Return [X, Y] of the center of cell containing provided text 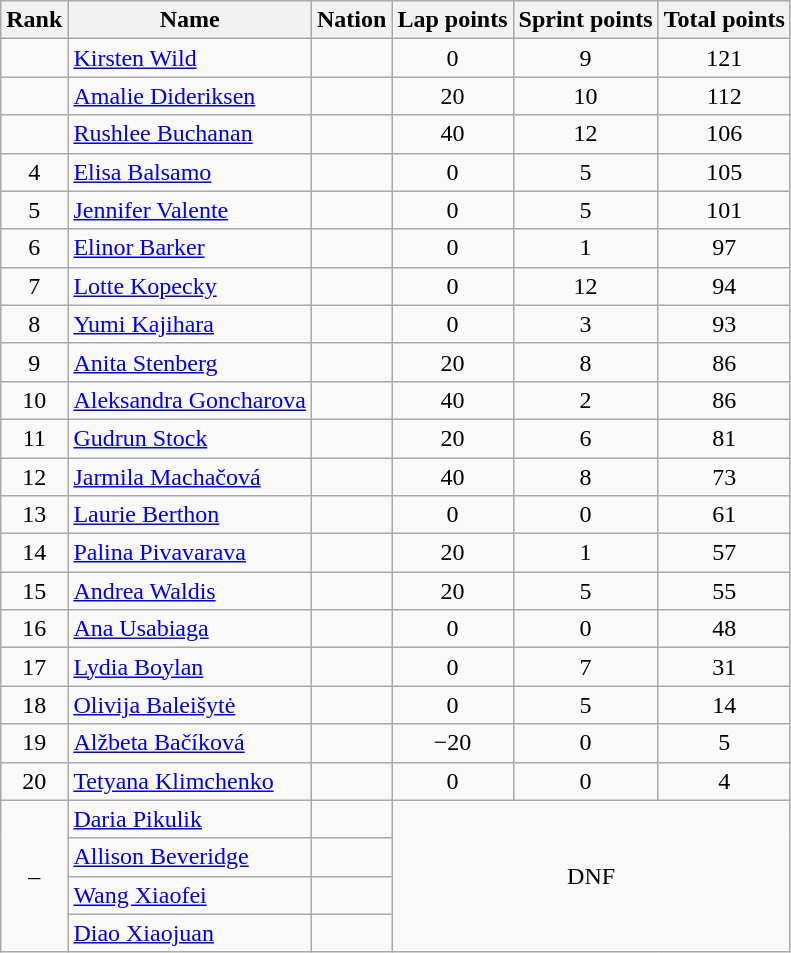
Kirsten Wild [190, 58]
Gudrun Stock [190, 438]
Name [190, 20]
Jennifer Valente [190, 210]
Lap points [452, 20]
17 [34, 667]
18 [34, 705]
Aleksandra Goncharova [190, 400]
Elisa Balsamo [190, 172]
Daria Pikulik [190, 819]
81 [724, 438]
– [34, 876]
57 [724, 553]
Olivija Baleišytė [190, 705]
Rushlee Buchanan [190, 134]
Yumi Kajihara [190, 324]
105 [724, 172]
55 [724, 591]
15 [34, 591]
93 [724, 324]
94 [724, 286]
Tetyana Klimchenko [190, 781]
61 [724, 515]
Allison Beveridge [190, 857]
Amalie Dideriksen [190, 96]
Nation [351, 20]
48 [724, 629]
121 [724, 58]
101 [724, 210]
Laurie Berthon [190, 515]
Anita Stenberg [190, 362]
3 [586, 324]
31 [724, 667]
Elinor Barker [190, 248]
Lydia Boylan [190, 667]
Diao Xiaojuan [190, 933]
11 [34, 438]
Alžbeta Bačíková [190, 743]
Total points [724, 20]
Ana Usabiaga [190, 629]
Andrea Waldis [190, 591]
73 [724, 477]
97 [724, 248]
19 [34, 743]
Wang Xiaofei [190, 895]
Jarmila Machačová [190, 477]
16 [34, 629]
13 [34, 515]
106 [724, 134]
Rank [34, 20]
Lotte Kopecky [190, 286]
−20 [452, 743]
112 [724, 96]
2 [586, 400]
Sprint points [586, 20]
Palina Pivavarava [190, 553]
DNF [591, 876]
